Return (x, y) of the center of cell containing provided text 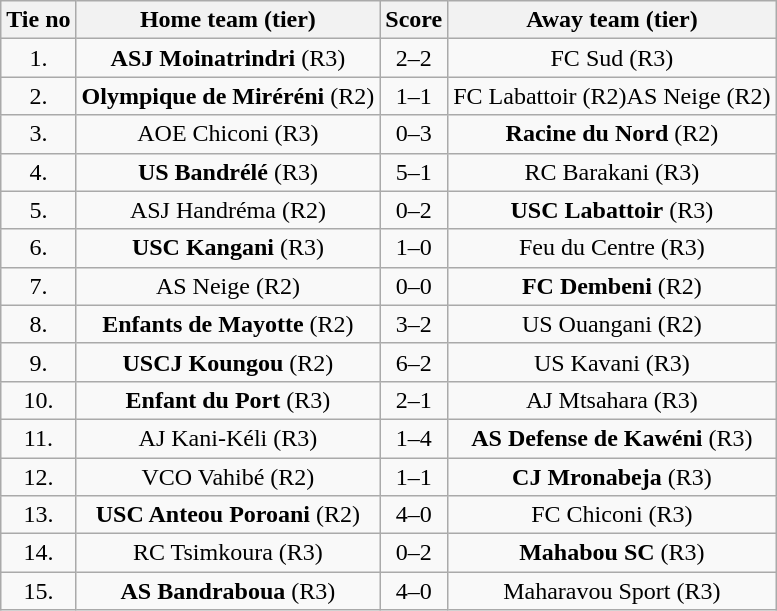
0–3 (414, 134)
CJ Mronabeja (R3) (612, 477)
10. (38, 400)
AS Defense de Kawéni (R3) (612, 438)
VCO Vahibé (R2) (228, 477)
15. (38, 591)
Mahabou SC (R3) (612, 553)
1–0 (414, 248)
13. (38, 515)
RC Barakani (R3) (612, 172)
2–2 (414, 58)
FC Dembeni (R2) (612, 286)
ASJ Handréma (R2) (228, 210)
Tie no (38, 20)
USC Kangani (R3) (228, 248)
5–1 (414, 172)
Maharavou Sport (R3) (612, 591)
Feu du Centre (R3) (612, 248)
6–2 (414, 362)
US Bandrélé (R3) (228, 172)
Racine du Nord (R2) (612, 134)
AJ Mtsahara (R3) (612, 400)
1. (38, 58)
Enfant du Port (R3) (228, 400)
ASJ Moinatrindri (R3) (228, 58)
AOE Chiconi (R3) (228, 134)
US Kavani (R3) (612, 362)
Score (414, 20)
USC Anteou Poroani (R2) (228, 515)
5. (38, 210)
Olympique de Miréréni (R2) (228, 96)
11. (38, 438)
USC Labattoir (R3) (612, 210)
0–0 (414, 286)
RC Tsimkoura (R3) (228, 553)
Away team (tier) (612, 20)
AS Bandraboua (R3) (228, 591)
FC Chiconi (R3) (612, 515)
6. (38, 248)
9. (38, 362)
2. (38, 96)
FC Labattoir (R2)AS Neige (R2) (612, 96)
1–4 (414, 438)
Home team (tier) (228, 20)
US Ouangani (R2) (612, 324)
8. (38, 324)
4. (38, 172)
7. (38, 286)
3–2 (414, 324)
AJ Kani-Kéli (R3) (228, 438)
USCJ Koungou (R2) (228, 362)
AS Neige (R2) (228, 286)
3. (38, 134)
14. (38, 553)
2–1 (414, 400)
12. (38, 477)
Enfants de Mayotte (R2) (228, 324)
FC Sud (R3) (612, 58)
